Identify which cell holds the provided text, then report its (x, y) central coordinate. 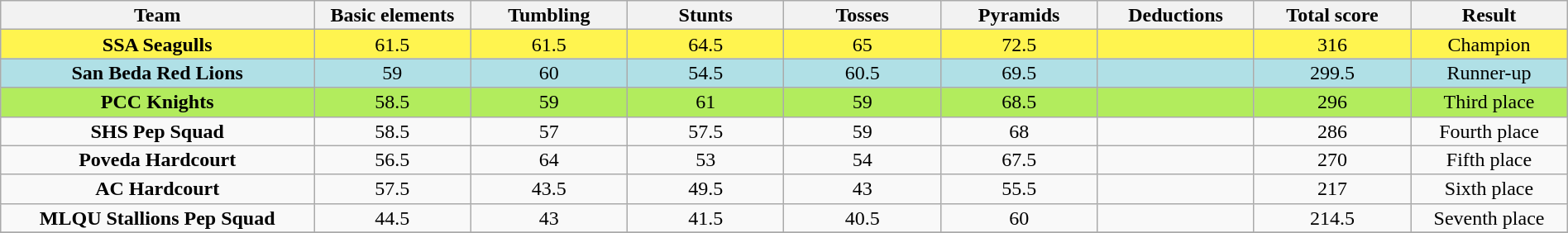
68 (1019, 131)
57 (549, 131)
61 (706, 102)
Team (157, 15)
270 (1331, 160)
316 (1331, 45)
Tosses (862, 15)
217 (1331, 188)
56.5 (392, 160)
64.5 (706, 45)
Basic elements (392, 15)
53 (706, 160)
69.5 (1019, 73)
214.5 (1331, 218)
Fourth place (1489, 131)
Third place (1489, 102)
49.5 (706, 188)
299.5 (1331, 73)
Deductions (1176, 15)
60.5 (862, 73)
55.5 (1019, 188)
AC Hardcourt (157, 188)
Runner-up (1489, 73)
Seventh place (1489, 218)
SSA Seagulls (157, 45)
MLQU Stallions Pep Squad (157, 218)
68.5 (1019, 102)
40.5 (862, 218)
Champion (1489, 45)
64 (549, 160)
Stunts (706, 15)
296 (1331, 102)
San Beda Red Lions (157, 73)
Total score (1331, 15)
67.5 (1019, 160)
72.5 (1019, 45)
Tumbling (549, 15)
Sixth place (1489, 188)
Result (1489, 15)
PCC Knights (157, 102)
Poveda Hardcourt (157, 160)
65 (862, 45)
54.5 (706, 73)
43.5 (549, 188)
Fifth place (1489, 160)
44.5 (392, 218)
286 (1331, 131)
41.5 (706, 218)
54 (862, 160)
Pyramids (1019, 15)
SHS Pep Squad (157, 131)
